Search for the cell housing the specified text and yield its [x, y] center coordinate. 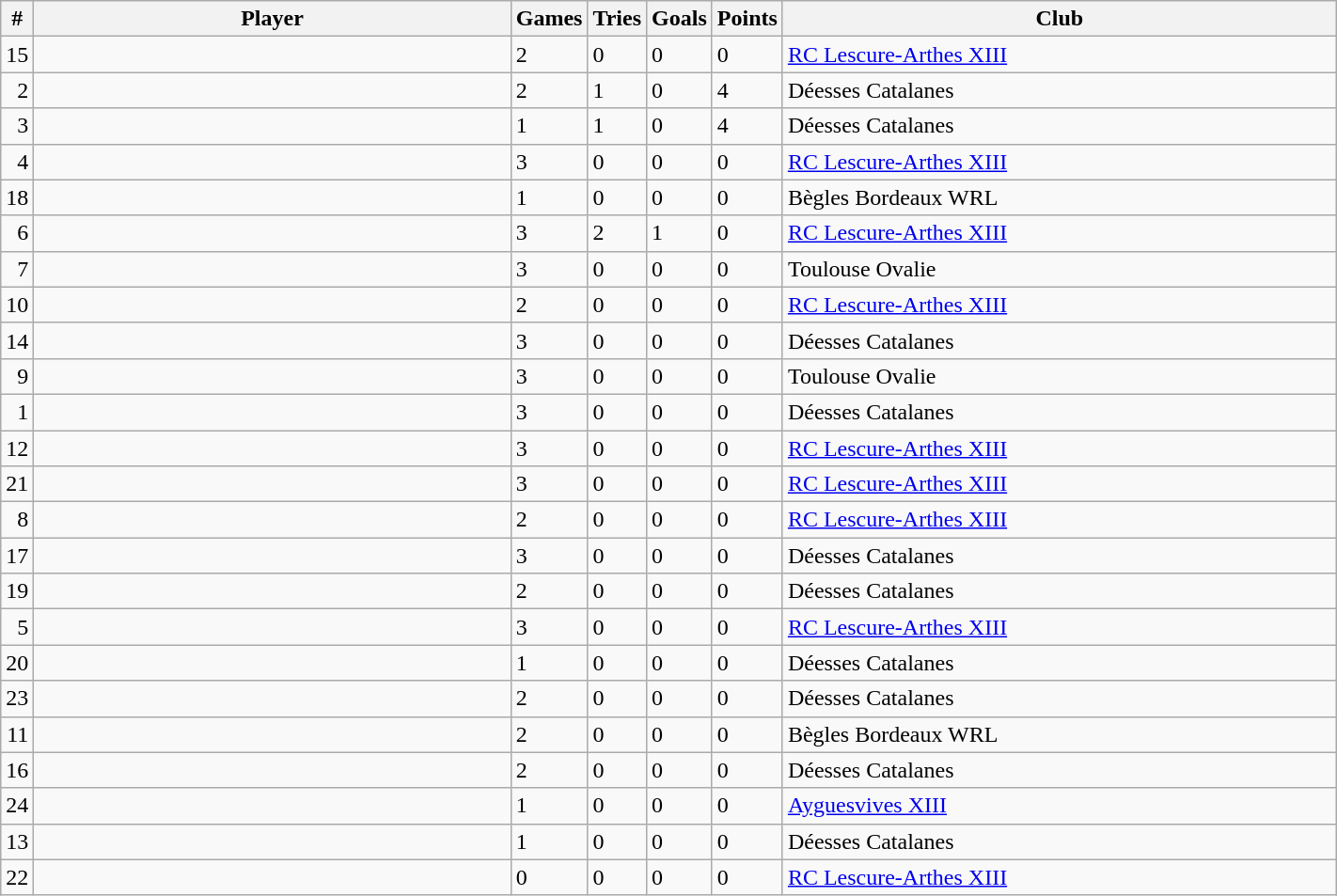
Games [549, 19]
11 [17, 734]
23 [17, 699]
7 [17, 269]
6 [17, 233]
Points [747, 19]
14 [17, 340]
Ayguesvives XIII [1059, 806]
16 [17, 770]
Tries [617, 19]
12 [17, 448]
24 [17, 806]
10 [17, 305]
18 [17, 197]
22 [17, 877]
21 [17, 484]
5 [17, 627]
# [17, 19]
Club [1059, 19]
Goals [680, 19]
8 [17, 520]
13 [17, 841]
Player [273, 19]
19 [17, 591]
9 [17, 376]
15 [17, 55]
20 [17, 663]
17 [17, 556]
